Find where the given text appears and provide that cell's center as (x, y) coordinate. 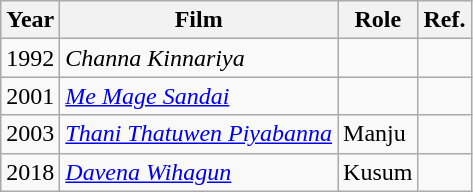
2003 (30, 134)
Year (30, 20)
Film (199, 20)
Kusum (378, 172)
Role (378, 20)
Me Mage Sandai (199, 96)
Ref. (444, 20)
2001 (30, 96)
1992 (30, 58)
Thani Thatuwen Piyabanna (199, 134)
2018 (30, 172)
Channa Kinnariya (199, 58)
Manju (378, 134)
Davena Wihagun (199, 172)
